Scan for the cell matching the given text and deliver its [X, Y] coordinate at center. 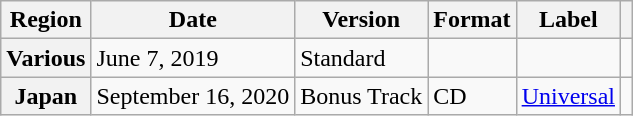
Label [568, 20]
Date [193, 20]
June 7, 2019 [193, 58]
September 16, 2020 [193, 96]
Format [472, 20]
Various [46, 58]
Standard [362, 58]
CD [472, 96]
Bonus Track [362, 96]
Japan [46, 96]
Region [46, 20]
Version [362, 20]
Universal [568, 96]
